From the cell containing the given text, extract its center point as (x, y) coordinate. 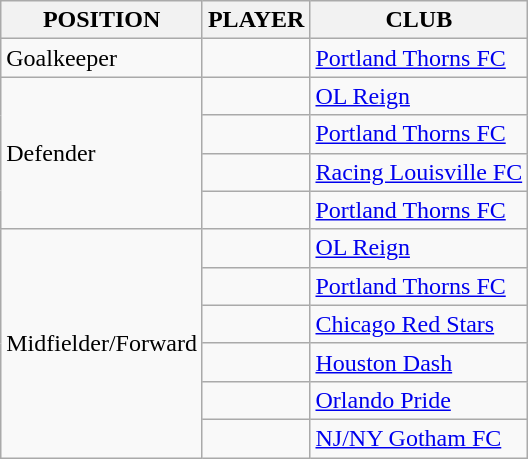
Houston Dash (419, 362)
PLAYER (256, 20)
Orlando Pride (419, 400)
Chicago Red Stars (419, 324)
CLUB (419, 20)
NJ/NY Gotham FC (419, 438)
Racing Louisville FC (419, 172)
Goalkeeper (102, 58)
Midfielder/Forward (102, 343)
POSITION (102, 20)
Defender (102, 153)
